From the cell containing the given text, extract its center point as [X, Y] coordinate. 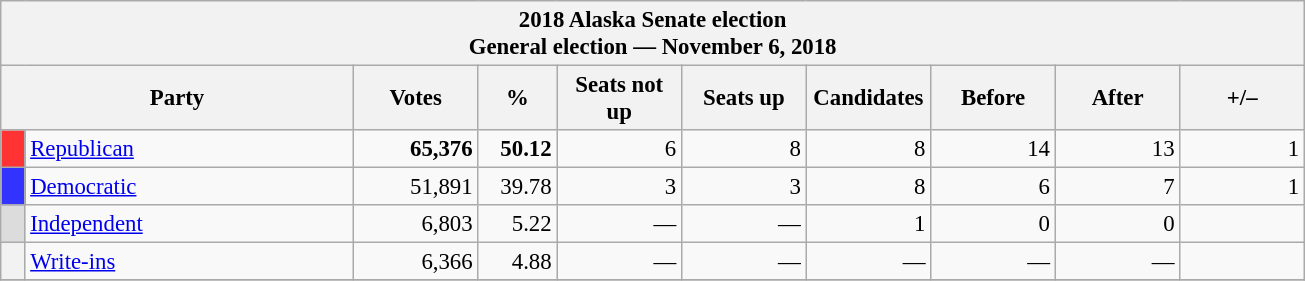
% [518, 98]
Write-ins [189, 262]
+/– [1242, 98]
4.88 [518, 262]
51,891 [416, 187]
Democratic [189, 187]
Before [994, 98]
After [1118, 98]
6,803 [416, 224]
Candidates [868, 98]
Independent [189, 224]
Votes [416, 98]
39.78 [518, 187]
7 [1118, 187]
Republican [189, 149]
2018 Alaska Senate electionGeneral election — November 6, 2018 [653, 34]
50.12 [518, 149]
13 [1118, 149]
Party [178, 98]
6,366 [416, 262]
Seats up [744, 98]
14 [994, 149]
5.22 [518, 224]
Seats not up [620, 98]
65,376 [416, 149]
